For the text-containing cell, return its midpoint in [X, Y] coordinate format. 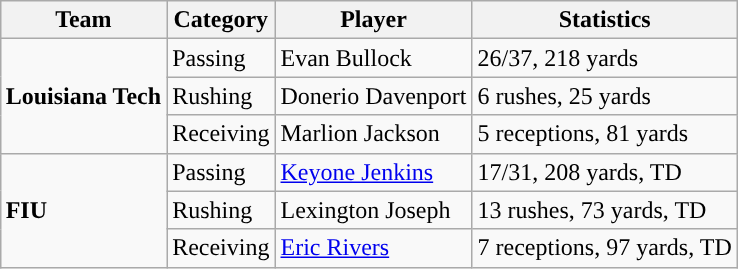
Louisiana Tech [83, 96]
Evan Bullock [374, 58]
17/31, 208 yards, TD [604, 172]
Lexington Joseph [374, 210]
5 receptions, 81 yards [604, 134]
Eric Rivers [374, 248]
6 rushes, 25 yards [604, 96]
Donerio Davenport [374, 96]
7 receptions, 97 yards, TD [604, 248]
26/37, 218 yards [604, 58]
Player [374, 20]
Team [83, 20]
Keyone Jenkins [374, 172]
13 rushes, 73 yards, TD [604, 210]
Marlion Jackson [374, 134]
Statistics [604, 20]
FIU [83, 210]
Category [221, 20]
